Identify which cell holds the provided text, then report its [x, y] central coordinate. 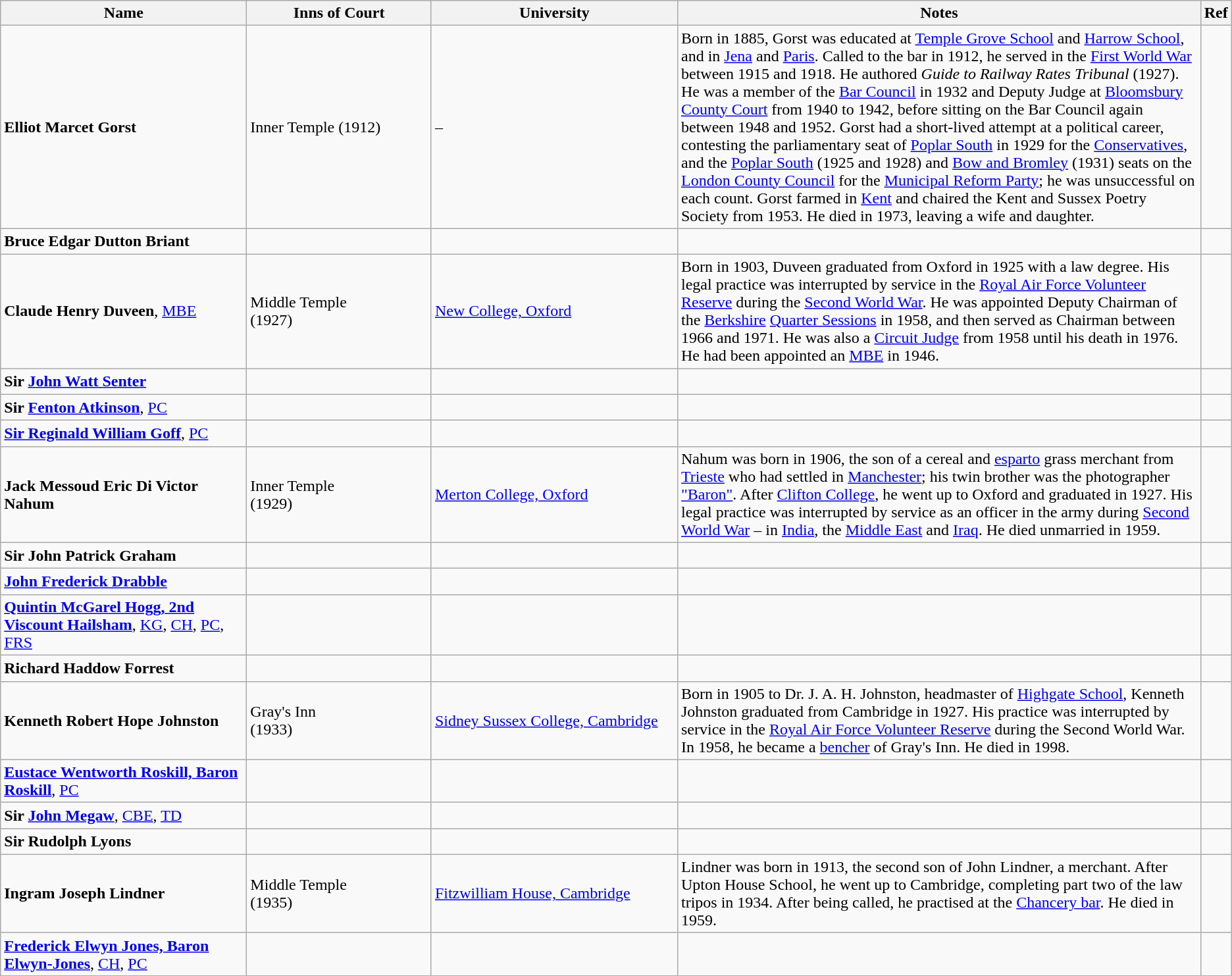
Sir Reginald William Goff, PC [124, 434]
University [554, 13]
New College, Oxford [554, 311]
Merton College, Oxford [554, 494]
Sir John Megaw, CBE, TD [124, 815]
– [554, 127]
Claude Henry Duveen, MBE [124, 311]
Jack Messoud Eric Di Victor Nahum [124, 494]
Ingram Joseph Lindner [124, 894]
Inner Temple (1912) [340, 127]
John Frederick Drabble [124, 582]
Kenneth Robert Hope Johnston [124, 720]
Middle Temple(1935) [340, 894]
Sir Rudolph Lyons [124, 842]
Eustace Wentworth Roskill, Baron Roskill, PC [124, 781]
Frederick Elwyn Jones, Baron Elwyn-Jones, CH, PC [124, 954]
Sir John Patrick Graham [124, 555]
Sidney Sussex College, Cambridge [554, 720]
Quintin McGarel Hogg, 2nd Viscount Hailsham, KG, CH, PC, FRS [124, 625]
Fitzwilliam House, Cambridge [554, 894]
Ref [1216, 13]
Sir John Watt Senter [124, 382]
Name [124, 13]
Sir Fenton Atkinson, PC [124, 407]
Richard Haddow Forrest [124, 668]
Gray's Inn(1933) [340, 720]
Elliot Marcet Gorst [124, 127]
Notes [938, 13]
Inner Temple(1929) [340, 494]
Inns of Court [340, 13]
Middle Temple(1927) [340, 311]
Bruce Edgar Dutton Briant [124, 242]
